Capture the cell that displays the provided text and extract its (X, Y) central coordinate. 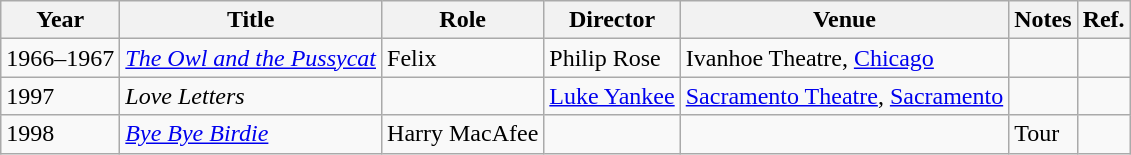
Ivanhoe Theatre, Chicago (844, 58)
Felix (463, 58)
Notes (1043, 20)
1997 (60, 96)
Ref. (1104, 20)
1998 (60, 134)
Title (251, 20)
Director (612, 20)
Sacramento Theatre, Sacramento (844, 96)
Venue (844, 20)
Love Letters (251, 96)
Bye Bye Birdie (251, 134)
Tour (1043, 134)
1966–1967 (60, 58)
Harry MacAfee (463, 134)
Year (60, 20)
Luke Yankee (612, 96)
The Owl and the Pussycat (251, 58)
Role (463, 20)
Philip Rose (612, 58)
